Provide the (X, Y) coordinate of the cell's center where the given text is located.  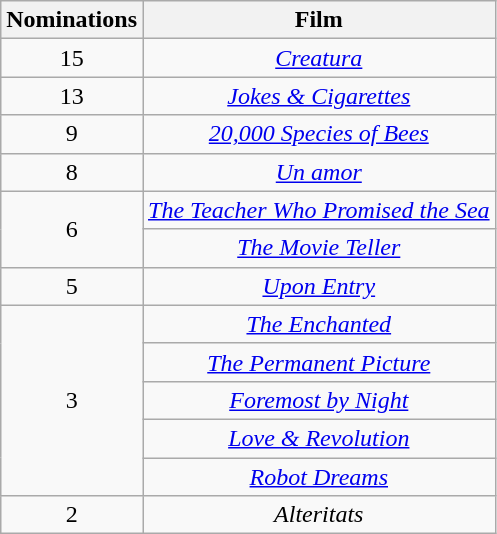
Film (318, 20)
The Permanent Picture (318, 362)
20,000 Species of Bees (318, 134)
Creatura (318, 58)
Jokes & Cigarettes (318, 96)
2 (72, 515)
5 (72, 286)
Un amor (318, 172)
8 (72, 172)
Love & Revolution (318, 438)
The Teacher Who Promised the Sea (318, 210)
Upon Entry (318, 286)
Robot Dreams (318, 477)
Nominations (72, 20)
15 (72, 58)
3 (72, 400)
13 (72, 96)
Alteritats (318, 515)
The Enchanted (318, 324)
The Movie Teller (318, 248)
6 (72, 229)
9 (72, 134)
Foremost by Night (318, 400)
